Detect which cell encompasses the target text, then output its [x, y] center coordinate. 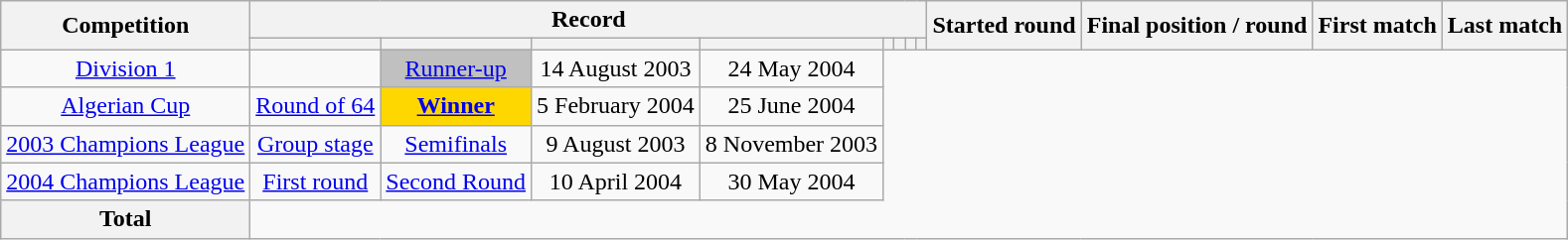
Group stage [316, 144]
Runner-up [456, 68]
Winner [456, 106]
Second Round [456, 181]
Record [588, 20]
Last match [1504, 26]
9 August 2003 [616, 144]
25 June 2004 [791, 106]
First round [316, 181]
10 April 2004 [616, 181]
8 November 2003 [791, 144]
First match [1377, 26]
Competition [125, 26]
2004 Champions League [125, 181]
Final position / round [1196, 26]
24 May 2004 [791, 68]
Division 1 [125, 68]
30 May 2004 [791, 181]
2003 Champions League [125, 144]
Semifinals [456, 144]
14 August 2003 [616, 68]
Total [125, 219]
Started round [1004, 26]
5 February 2004 [616, 106]
Round of 64 [316, 106]
Algerian Cup [125, 106]
